Determine the (X, Y) coordinate at the center of the cell enclosing the given text.  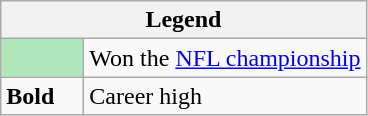
Won the NFL championship (225, 58)
Career high (225, 96)
Legend (184, 20)
Bold (42, 96)
